Detect which cell encompasses the target text, then output its [x, y] center coordinate. 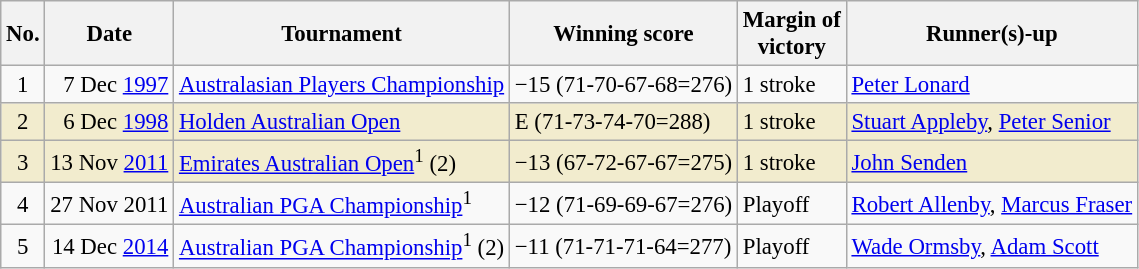
Peter Lonard [992, 85]
1 [23, 85]
No. [23, 34]
−15 (71-70-67-68=276) [623, 85]
Runner(s)-up [992, 34]
Winning score [623, 34]
Tournament [342, 34]
Stuart Appleby, Peter Senior [992, 122]
Margin ofvictory [792, 34]
3 [23, 162]
Emirates Australian Open1 (2) [342, 162]
27 Nov 2011 [110, 204]
13 Nov 2011 [110, 162]
5 [23, 246]
Australian PGA Championship1 (2) [342, 246]
Australian PGA Championship1 [342, 204]
Holden Australian Open [342, 122]
E (71-73-74-70=288) [623, 122]
4 [23, 204]
−12 (71-69-69-67=276) [623, 204]
6 Dec 1998 [110, 122]
Australasian Players Championship [342, 85]
−13 (67-72-67-67=275) [623, 162]
7 Dec 1997 [110, 85]
John Senden [992, 162]
−11 (71-71-71-64=277) [623, 246]
Date [110, 34]
2 [23, 122]
Wade Ormsby, Adam Scott [992, 246]
Robert Allenby, Marcus Fraser [992, 204]
14 Dec 2014 [110, 246]
